Identify which cell holds the provided text, then report its (x, y) central coordinate. 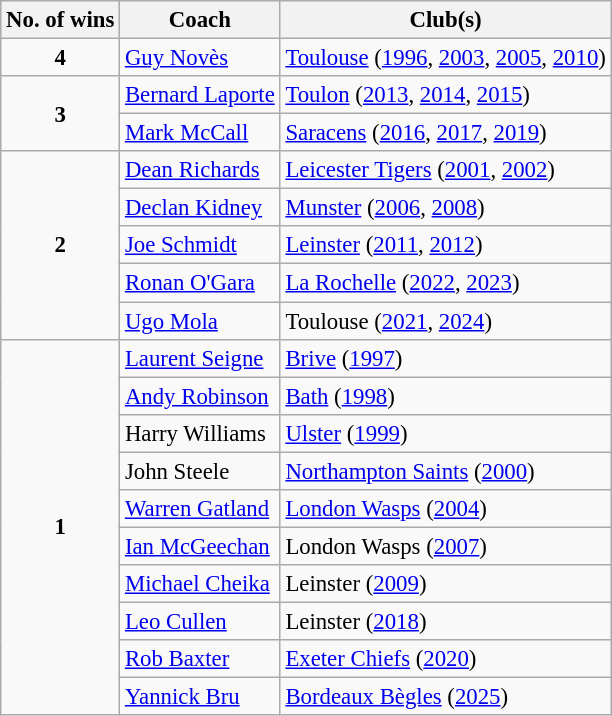
Club(s) (446, 20)
Northampton Saints (2000) (446, 471)
Ronan O'Gara (200, 283)
Joe Schmidt (200, 245)
Bernard Laporte (200, 95)
Dean Richards (200, 170)
Declan Kidney (200, 208)
Rob Baxter (200, 659)
La Rochelle (2022, 2023) (446, 283)
Brive (1997) (446, 358)
Yannick Bru (200, 697)
Bath (1998) (446, 396)
Toulon (2013, 2014, 2015) (446, 95)
Warren Gatland (200, 509)
Ugo Mola (200, 321)
Toulouse (2021, 2024) (446, 321)
Mark McCall (200, 133)
Leinster (2009) (446, 584)
4 (60, 58)
Toulouse (1996, 2003, 2005, 2010) (446, 58)
Leinster (2018) (446, 621)
1 (60, 527)
Harry Williams (200, 433)
3 (60, 114)
Guy Novès (200, 58)
Laurent Seigne (200, 358)
Ian McGeechan (200, 546)
No. of wins (60, 20)
Leinster (2011, 2012) (446, 245)
2 (60, 245)
John Steele (200, 471)
Munster (2006, 2008) (446, 208)
Leicester Tigers (2001, 2002) (446, 170)
Michael Cheika (200, 584)
London Wasps (2004) (446, 509)
Exeter Chiefs (2020) (446, 659)
Andy Robinson (200, 396)
Coach (200, 20)
Leo Cullen (200, 621)
Bordeaux Bègles (2025) (446, 697)
Saracens (2016, 2017, 2019) (446, 133)
London Wasps (2007) (446, 546)
Ulster (1999) (446, 433)
